Locate the cell with the specified text and output its [x, y] center coordinate. 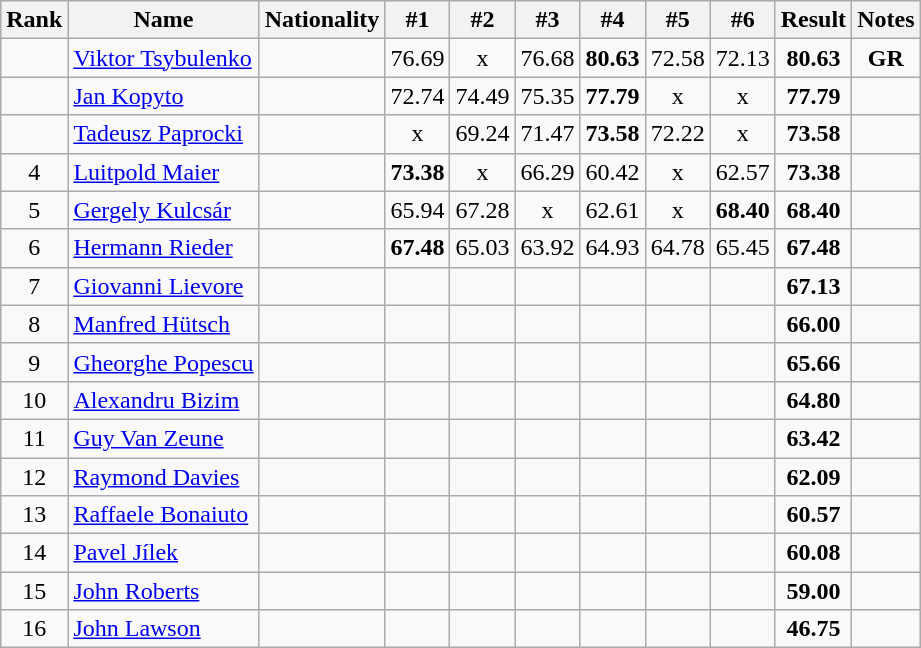
72.58 [678, 58]
60.42 [612, 172]
60.57 [813, 515]
Nationality [322, 20]
Gheorghe Popescu [164, 362]
7 [34, 286]
74.49 [482, 96]
62.57 [742, 172]
72.74 [418, 96]
#4 [612, 20]
Guy Van Zeune [164, 438]
64.78 [678, 248]
60.08 [813, 553]
Rank [34, 20]
Raymond Davies [164, 477]
5 [34, 210]
10 [34, 400]
14 [34, 553]
Result [813, 20]
Gergely Kulcsár [164, 210]
Alexandru Bizim [164, 400]
Raffaele Bonaiuto [164, 515]
Tadeusz Paprocki [164, 134]
65.03 [482, 248]
#3 [548, 20]
#6 [742, 20]
Giovanni Lievore [164, 286]
72.22 [678, 134]
65.66 [813, 362]
15 [34, 591]
67.28 [482, 210]
65.45 [742, 248]
4 [34, 172]
Name [164, 20]
65.94 [418, 210]
67.13 [813, 286]
#1 [418, 20]
GR [886, 58]
62.09 [813, 477]
66.00 [813, 324]
59.00 [813, 591]
Pavel Jílek [164, 553]
62.61 [612, 210]
76.68 [548, 58]
9 [34, 362]
16 [34, 629]
64.80 [813, 400]
11 [34, 438]
66.29 [548, 172]
Notes [886, 20]
Hermann Rieder [164, 248]
Jan Kopyto [164, 96]
69.24 [482, 134]
#2 [482, 20]
6 [34, 248]
Luitpold Maier [164, 172]
John Lawson [164, 629]
#5 [678, 20]
8 [34, 324]
12 [34, 477]
71.47 [548, 134]
63.42 [813, 438]
Viktor Tsybulenko [164, 58]
Manfred Hütsch [164, 324]
72.13 [742, 58]
75.35 [548, 96]
63.92 [548, 248]
64.93 [612, 248]
13 [34, 515]
76.69 [418, 58]
46.75 [813, 629]
John Roberts [164, 591]
